Detect which cell encompasses the target text, then output its [x, y] center coordinate. 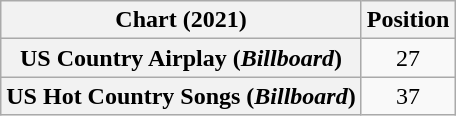
US Country Airplay (Billboard) [181, 58]
US Hot Country Songs (Billboard) [181, 96]
Position [408, 20]
Chart (2021) [181, 20]
27 [408, 58]
37 [408, 96]
